For the text-containing cell, return its midpoint in (x, y) coordinate format. 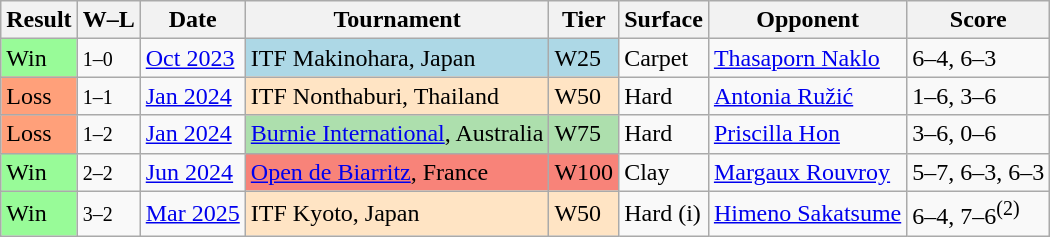
Open de Biarritz, France (397, 172)
ITF Nonthaburi, Thailand (397, 96)
2–2 (108, 172)
Carpet (664, 58)
Surface (664, 20)
3–6, 0–6 (978, 134)
Priscilla Hon (807, 134)
Oct 2023 (192, 58)
Thasaporn Naklo (807, 58)
1–0 (108, 58)
6–4, 6–3 (978, 58)
Burnie International, Australia (397, 134)
Result (39, 20)
W25 (584, 58)
1–2 (108, 134)
Tournament (397, 20)
Himeno Sakatsume (807, 214)
5–7, 6–3, 6–3 (978, 172)
W100 (584, 172)
ITF Kyoto, Japan (397, 214)
Hard (i) (664, 214)
Jun 2024 (192, 172)
Margaux Rouvroy (807, 172)
Opponent (807, 20)
ITF Makinohara, Japan (397, 58)
Mar 2025 (192, 214)
3–2 (108, 214)
Date (192, 20)
Antonia Ružić (807, 96)
W75 (584, 134)
Tier (584, 20)
1–6, 3–6 (978, 96)
6–4, 7–6(2) (978, 214)
W–L (108, 20)
Score (978, 20)
Clay (664, 172)
1–1 (108, 96)
